Return the [x, y] coordinate for the center point of the cell that contains the specified text.  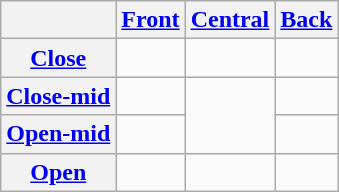
Close [58, 58]
Close-mid [58, 96]
Front [150, 20]
Open-mid [58, 134]
Central [230, 20]
Back [306, 20]
Open [58, 172]
